Detect which cell encompasses the target text, then output its [X, Y] center coordinate. 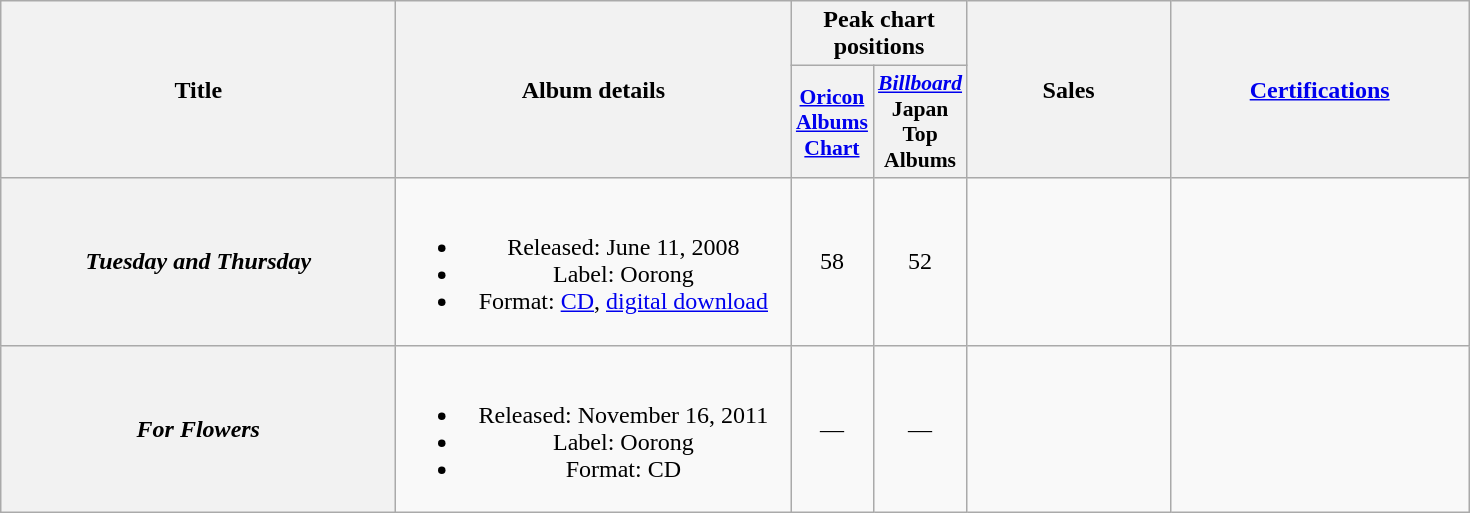
Title [198, 90]
For Flowers [198, 428]
52 [920, 262]
Oricon Albums Chart [832, 122]
58 [832, 262]
Tuesday and Thursday [198, 262]
Album details [594, 90]
Sales [1068, 90]
Released: June 11, 2008Label: OorongFormat: CD, digital download [594, 262]
Billboard Japan Top Albums [920, 122]
Peak chart positions [879, 34]
Certifications [1320, 90]
Released: November 16, 2011Label: OorongFormat: CD [594, 428]
